Return [x, y] of the center of cell containing provided text 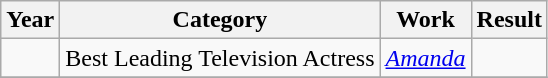
Amanda [426, 58]
Work [426, 20]
Best Leading Television Actress [220, 58]
Result [509, 20]
Category [220, 20]
Year [30, 20]
